From the cell containing the given text, extract its center point as (x, y) coordinate. 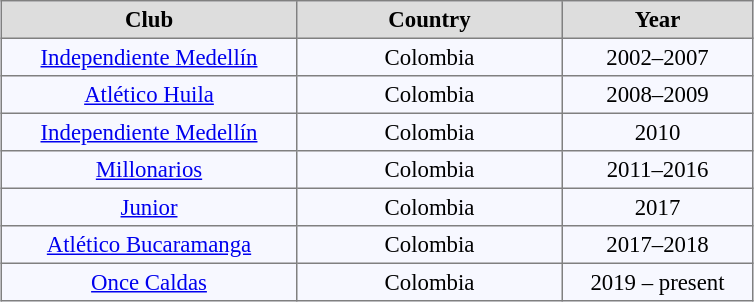
Year (657, 20)
2002–2007 (657, 57)
Atlético Bucaramanga (149, 245)
Country (430, 20)
2008–2009 (657, 95)
Millonarios (149, 170)
Once Caldas (149, 282)
2011–2016 (657, 170)
Club (149, 20)
2017 (657, 207)
2019 – present (657, 282)
Junior (149, 207)
Atlético Huila (149, 95)
2017–2018 (657, 245)
2010 (657, 132)
